From the cell containing the given text, extract its center point as (x, y) coordinate. 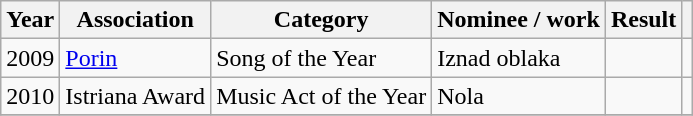
Music Act of the Year (322, 96)
Category (322, 20)
2010 (30, 96)
Iznad oblaka (519, 58)
Association (136, 20)
Porin (136, 58)
Nola (519, 96)
Istriana Award (136, 96)
Nominee / work (519, 20)
Year (30, 20)
2009 (30, 58)
Result (643, 20)
Song of the Year (322, 58)
